Extract the [X, Y] coordinate from the center of the cell holding the provided text.  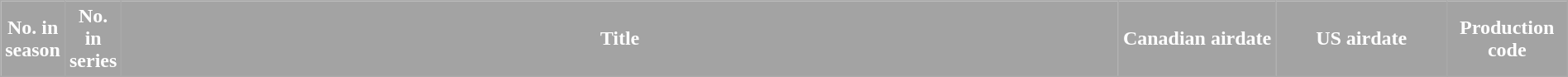
Canadian airdate [1198, 39]
No. inseason [33, 39]
Productioncode [1507, 39]
No. inseries [93, 39]
US airdate [1361, 39]
Title [620, 39]
